Scan for the cell matching the given text and deliver its (x, y) coordinate at center. 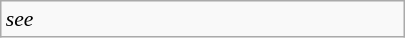
see (203, 19)
